Detect which cell encompasses the target text, then output its (x, y) center coordinate. 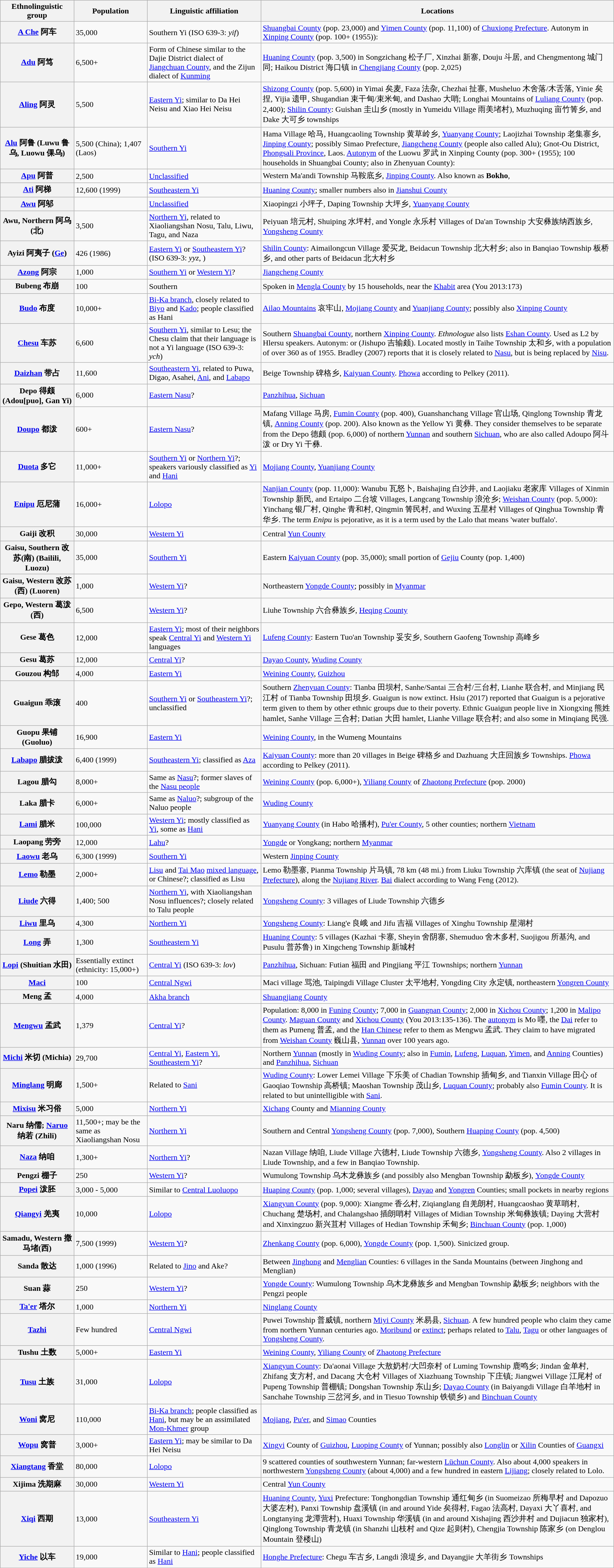
Gaisu, Southern 改苏(南) (Bailili, Luozu) (37, 557)
1,379 (111, 1025)
100,000 (111, 825)
Southeastern Yi; classified as Aza (204, 760)
Maci village 骂池, Taipingdi Village Cluster 太平地村, Yongding City 永定镇, northeastern Yongren County (438, 983)
6,300 (1999) (111, 856)
13,000 (111, 1519)
Eastern Yi or Southeastern Yi? (ISO 639-3: yyz, ) (204, 253)
Woni 窝尼 (37, 1419)
Related to Jino and Ake? (204, 1266)
Liuhe Township 六合彝族乡, Heqing County (438, 610)
Samadu, Western 撒马堵(西) (37, 1243)
Suan 蒜 (37, 1288)
Gese 葛色 (37, 638)
Guopu 果铺 (Guoluo) (37, 737)
Eastern Yi; most of their neighbors speak Central Yi and Western Yi languages (204, 638)
Eastern Yi; may be similar to Da Hei Neisu (204, 1445)
11,600 (111, 373)
19,000 (111, 1557)
Tazhi (37, 1330)
Laowu 老乌 (37, 856)
Central Yi, Eastern Yi, Southeastern Yi? (204, 1058)
31,000 (111, 1382)
Bubeng 布崩 (37, 286)
Southern Yi or Western Yi? (204, 272)
Weining County, Guizhou (438, 674)
10,000 (111, 1214)
Xiaopingzi 小坪子, Daping Township 大坪乡, Yuanyang County (438, 204)
Shuangbai County (pop. 23,000) and Yimen County (pop. 11,100) of Chuxiong Prefecture. Autonym in Xinping County (pop. 100+ (1955)): (438, 32)
1,400; 500 (111, 901)
Apu 阿普 (37, 176)
6,500 (111, 610)
Western Ma'andi Township 马鞍底乡, Jinping County. Also known as Bokho, (438, 176)
Sanda 散达 (37, 1266)
Related to Sani (204, 1085)
600+ (111, 429)
Adu 阿笃 (37, 62)
Akha branch (204, 997)
8,000+ (111, 782)
Northern Yi? (204, 1157)
Ninglang County (438, 1307)
Lagou 腊勾 (37, 782)
Huaning County; smaller numbers also in Jianshui County (438, 190)
Peiyuan 培元村, Shuiping 水坪村, and Yongle 永乐村 Villages of Da'an Township 大安彝族纳西族乡, Yongsheng County (438, 226)
Yongde or Yongkang; northern Myanmar (438, 842)
Southern Yi, similar to Lesu; the Chesu claim that their language is not a Yi language (ISO 639-3: ych) (204, 343)
Yongde County: Wumulong Township 乌木龙彝族乡 and Mengban Township 勐板乡; neighbors with the Pengzi people (438, 1288)
Wuding County (438, 803)
Weining County (pop. 6,000+), Yiliang County of Zhaotong Prefecture (pop. 2000) (438, 782)
Between Jinghong and Menglian Counties: 6 villages in the Sanda Mountains (between Jinghong and Menglian) (438, 1266)
Southeastern Yi, related to Puwa, Digao, Asahei, Ani, and Labapo (204, 373)
Huaning County (pop. 3,500) in Songzichang 松子厂, Xinzhai 新寨, Douju 斗居, and Chengmentong 城门同; Haikou District 海口镇 in Chengjiang County (pop. 2,025) (438, 62)
Budo 布度 (37, 308)
Lahu? (204, 842)
Panzhihua, Sichuan (438, 395)
Awu, Northern 阿乌(北) (37, 226)
A Che 阿车 (37, 32)
10,000+ (111, 308)
Nazan Village 纳咱, Liude Village 六德村, Liude Township 六德乡, Yongsheng County. Also 2 villages in Liude Township, and a few in Banqiao Township. (438, 1157)
Yuanyang County (in Habo 哈播村), Pu'er County, 5 other counties; northern Vietnam (438, 825)
Southern Yi or Northern Yi?; speakers variously classified as Yi and Hani (204, 467)
7,500 (1999) (111, 1243)
Locations (438, 11)
Lopi (Shuitian 水田) (37, 965)
Xiangtang 香堂 (37, 1466)
Zhenkang County (pop. 6,000), Yongde County (pop. 1,500). Sinicized group. (438, 1243)
1,500+ (111, 1085)
Liwu 里乌 (37, 923)
6,600 (111, 343)
Daizhan 带占 (37, 373)
Tushu 土数 (37, 1352)
Xijima 洗期麻 (37, 1484)
Weining County, Yiliang County of Zhaotong Prefecture (438, 1352)
Bi-Ka branch; people classified as Hani, but may be an assimilated Mon-Khmer group (204, 1419)
Mojiang County, Yuanjiang County (438, 467)
Ethnolinguistic group (37, 11)
1,000 (1996) (111, 1266)
Western Yi; mostly classified as Yi, some as Hani (204, 825)
3,500 (111, 226)
Tusu 土族 (37, 1382)
Mengwu 孟武 (37, 1025)
2,000+ (111, 875)
Xingyi County of Guizhou, Luoping County of Yunnan; possibly also Longlin or Xilin Counties of Guangxi (438, 1445)
16,000+ (111, 505)
Popei 泼胚 (37, 1189)
Kaiyuan County: more than 20 villages in Beige 碑格乡 and Dazhuang 大庄回族乡 Townships. Phowa according to Pelkey (2011). (438, 760)
Depo 得颇 (Adou[puo], Gan Yi) (37, 395)
Doupo 都泼 (37, 429)
Similar to Central Luoluopo (204, 1189)
Form of Chinese similar to the Dajie District dialect of Jiangchuan County, and the Zijun dialect of Kunming (204, 62)
Aling 阿灵 (37, 104)
Linguistic affiliation (204, 11)
Awu 阿邬 (37, 204)
Qiangyi 羌夷 (37, 1214)
Jiangcheng County (438, 272)
400 (111, 703)
Wopu 窝普 (37, 1445)
Panzhihua, Sichuan: Futian 福田 and Pingjiang 平江 Townships; northern Yunnan (438, 965)
Liude 六得 (37, 901)
Western Jinping County (438, 856)
1,300 (111, 942)
Pengzi 棚子 (37, 1176)
5,500 (China); 1,407 (Laos) (111, 148)
Southern Yi (ISO 639-3: yif) (204, 32)
Maci (37, 983)
110,000 (111, 1419)
Huaping County (pop. 1,000; several villages), Dayao and Yongren Counties; small pockets in nearby regions (438, 1189)
Laopang 劳旁 (37, 842)
Shuangjiang County (438, 997)
Ayizi 阿夷子 (Ge) (37, 253)
Essentially extinct (ethnicity: 15,000+) (111, 965)
Lisu and Tai Mao mixed language, or Chinese?; classified as Lisu (204, 875)
Southern Yi or Southeastern Yi?; unclassified (204, 703)
6,400 (1999) (111, 760)
Yiche 以车 (37, 1557)
29,700 (111, 1058)
Northern Yi, with Xiaoliangshan Nosu influences?; closely related to Talu people (204, 901)
6,500+ (111, 62)
Laka 腊卡 (37, 803)
Minglang 明廊 (37, 1085)
Alu 阿鲁 (Luwu 鲁乌, Luowu 倮乌) (37, 148)
4,300 (111, 923)
Ta'er 塔尔 (37, 1307)
Yongsheng County: Liang'e 良峨 and Jifu 吉福 Villages of Xinghu Township 星湖村 (438, 923)
Northeastern Yongde County; possibly in Myanmar (438, 586)
Gaiji 改积 (37, 534)
11,500+; may be the same as Xiaoliangshan Nosu (111, 1131)
2,500 (111, 176)
80,000 (111, 1466)
Long 弄 (37, 942)
3,000+ (111, 1445)
Xichang County and Mianning County (438, 1109)
Shilin County: Aimailongcun Village 爱买龙, Beidacun Township 北大村乡; also in Banqiao Township 板桥乡, and other parts of Beidacun 北大村乡 (438, 253)
Spoken in Mengla County by 15 households, near the Khabit area (You 2013:173) (438, 286)
Chesu 车苏 (37, 343)
Dayao County, Wuding County (438, 660)
Gepo, Western 葛泼(西) (37, 610)
11,000+ (111, 467)
Few hundred (111, 1330)
Ati 阿梯 (37, 190)
Meng 孟 (37, 997)
5,000+ (111, 1352)
Ailao Mountains 哀牢山, Mojiang County and Yuanjiang County; possibly also Xinping County (438, 308)
Labapo 腊拔泼 (37, 760)
Naru 纳儒; Naruo 纳若 (Zhili) (37, 1131)
Northern Yunnan (mostly in Wuding County; also in Fumin, Lufeng, Luquan, Yimen, and Anning Counties) and Panzhihua, Sichuan (438, 1058)
3,000 - 5,000 (111, 1189)
426 (1986) (111, 253)
Southern (204, 286)
6,000 (111, 395)
Guaigun 乖滚 (37, 703)
Naza 纳咱 (37, 1157)
Michi 米切 (Michia) (37, 1058)
Gouzou 构邹 (37, 674)
Population (111, 11)
Xiqi 西期 (37, 1519)
16,900 (111, 737)
Lemo 勒墨 (37, 875)
Honghe Prefecture: Chegu 车古乡, Langdi 浪堤乡, and Dayangjie 大羊街乡 Townships (438, 1557)
12,600 (1999) (111, 190)
Gaisu, Western 改苏(西) (Luoren) (37, 586)
Azong 阿宗 (37, 272)
Wumulong Township 乌木龙彝族乡 (and possibly also Mengban Township 勐板乡), Yongde County (438, 1176)
Huaning County: 5 villages (Kazhai 卡寨, Sheyin 舍阴寨, Shemuduo 舍木多村, Suojigou 所基沟, and Pusulu 普苏鲁) in Xingcheng Township 新城村 (438, 942)
Southern and Central Yongsheng County (pop. 7,000), Southern Huaping County (pop. 4,500) (438, 1131)
Mojiang, Pu'er, and Simao Counties (438, 1419)
Enipu 厄尼蒲 (37, 505)
6,000+ (111, 803)
Bi-Ka branch, closely related to Biyo and Kado; people classified as Hani (204, 308)
Central Yi (ISO 639-3: lov) (204, 965)
Same as Nasu?; former slaves of the Nasu people (204, 782)
5,000 (111, 1109)
Yongsheng County: 3 villages of Liude Township 六德乡 (438, 901)
Mixisu 米习俗 (37, 1109)
Beige Township 碑格乡, Kaiyuan County. Phowa according to Pelkey (2011). (438, 373)
Similar to Hani; people classified as Hani (204, 1557)
Lami 腊米 (37, 825)
Weining County, in the Wumeng Mountains (438, 737)
Northern Yi, related to Xiaoliangshan Nosu, Talu, Liwu, Tagu, and Naza (204, 226)
Lufeng County: Eastern Tuo'an Township 妥安乡, Southern Gaofeng Township 高峰乡 (438, 638)
1,300+ (111, 1157)
Eastern Yi; similar to Da Hei Neisu and Xiao Hei Neisu (204, 104)
Duota 多它 (37, 467)
5,500 (111, 104)
Same as Naluo?; subgroup of the Naluo people (204, 803)
Eastern Kaiyuan County (pop. 35,000); small portion of Gejiu County (pop. 1,400) (438, 557)
Gesu 葛苏 (37, 660)
